Detect which cell encompasses the target text, then output its (x, y) center coordinate. 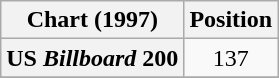
US Billboard 200 (92, 58)
Position (231, 20)
137 (231, 58)
Chart (1997) (92, 20)
